For the text-containing cell, return its midpoint in [x, y] coordinate format. 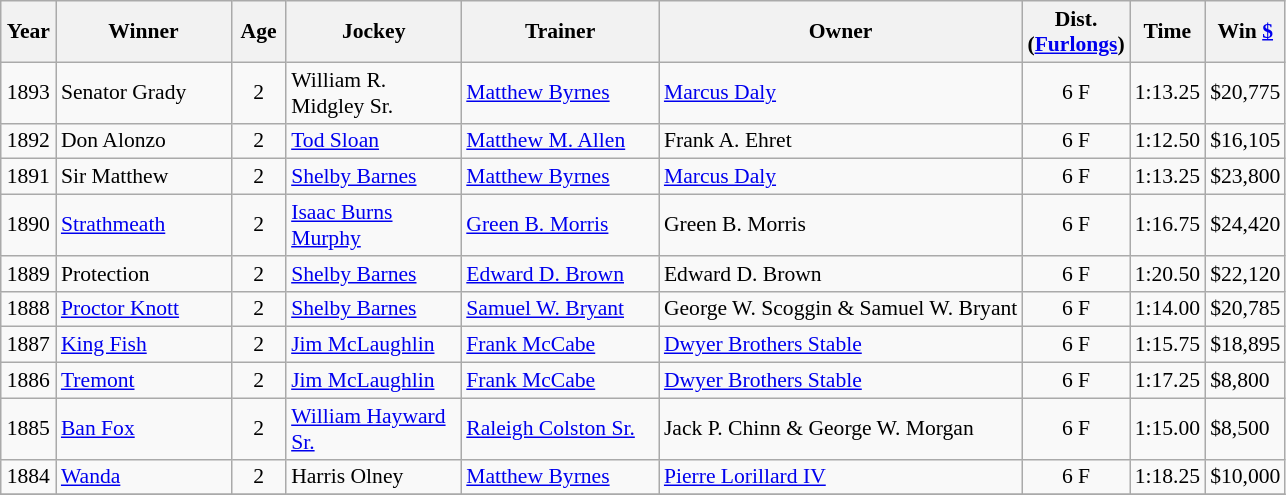
1:14.00 [1168, 309]
William R. Midgley Sr. [374, 92]
Frank A. Ehret [840, 141]
1891 [28, 177]
Harris Olney [374, 477]
$8,800 [1245, 381]
Winner [144, 32]
1:17.25 [1168, 381]
Sir Matthew [144, 177]
Trainer [560, 32]
$24,420 [1245, 226]
Tod Sloan [374, 141]
1884 [28, 477]
1890 [28, 226]
Proctor Knott [144, 309]
Win $ [1245, 32]
Protection [144, 274]
1886 [28, 381]
1:20.50 [1168, 274]
Pierre Lorillard IV [840, 477]
Senator Grady [144, 92]
1888 [28, 309]
1893 [28, 92]
$10,000 [1245, 477]
1889 [28, 274]
$22,120 [1245, 274]
$8,500 [1245, 428]
Strathmeath [144, 226]
Samuel W. Bryant [560, 309]
Tremont [144, 381]
Ban Fox [144, 428]
Raleigh Colston Sr. [560, 428]
King Fish [144, 345]
Age [258, 32]
1:12.50 [1168, 141]
1892 [28, 141]
Owner [840, 32]
Matthew M. Allen [560, 141]
$18,895 [1245, 345]
$20,785 [1245, 309]
1:15.00 [1168, 428]
$23,800 [1245, 177]
1:18.25 [1168, 477]
$16,105 [1245, 141]
1887 [28, 345]
1:15.75 [1168, 345]
$20,775 [1245, 92]
Isaac Burns Murphy [374, 226]
Wanda [144, 477]
Jockey [374, 32]
Time [1168, 32]
Dist. (Furlongs) [1076, 32]
1885 [28, 428]
Don Alonzo [144, 141]
1:16.75 [1168, 226]
Jack P. Chinn & George W. Morgan [840, 428]
Year [28, 32]
George W. Scoggin & Samuel W. Bryant [840, 309]
William Hayward Sr. [374, 428]
